Scan for the cell matching the given text and deliver its (x, y) coordinate at center. 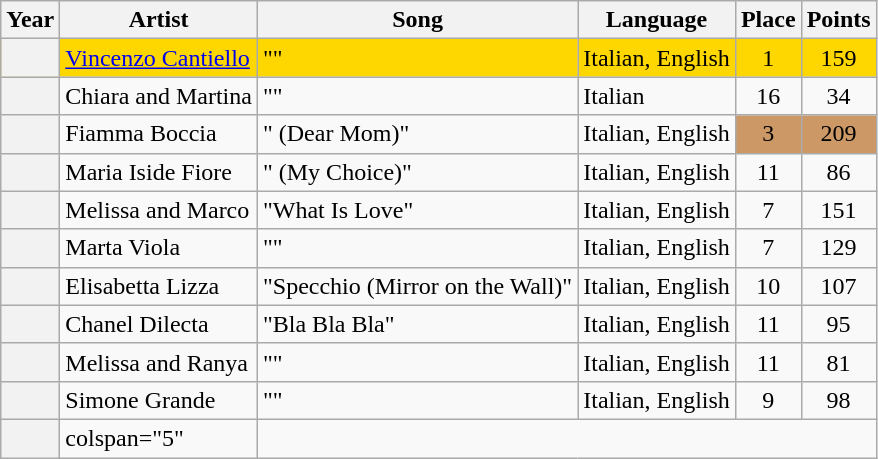
159 (838, 58)
" (My Choice)" (417, 172)
Simone Grande (159, 400)
" (Dear Mom)" (417, 134)
"What Is Love" (417, 210)
Elisabetta Lizza (159, 286)
Year (30, 20)
129 (838, 248)
Melissa and Marco (159, 210)
Artist (159, 20)
colspan="5" (159, 438)
98 (838, 400)
107 (838, 286)
9 (768, 400)
Points (838, 20)
209 (838, 134)
Song (417, 20)
Melissa and Ranya (159, 362)
95 (838, 324)
Fiamma Boccia (159, 134)
81 (838, 362)
Vincenzo Cantiello (159, 58)
Maria Iside Fiore (159, 172)
Marta Viola (159, 248)
Language (657, 20)
Italian (657, 96)
Chiara and Martina (159, 96)
Chanel Dilecta (159, 324)
34 (838, 96)
1 (768, 58)
151 (838, 210)
10 (768, 286)
Place (768, 20)
16 (768, 96)
"Specchio (Mirror on the Wall)" (417, 286)
86 (838, 172)
"Bla Bla Bla" (417, 324)
3 (768, 134)
